Return the [X, Y] coordinate for the center point of the cell that contains the specified text.  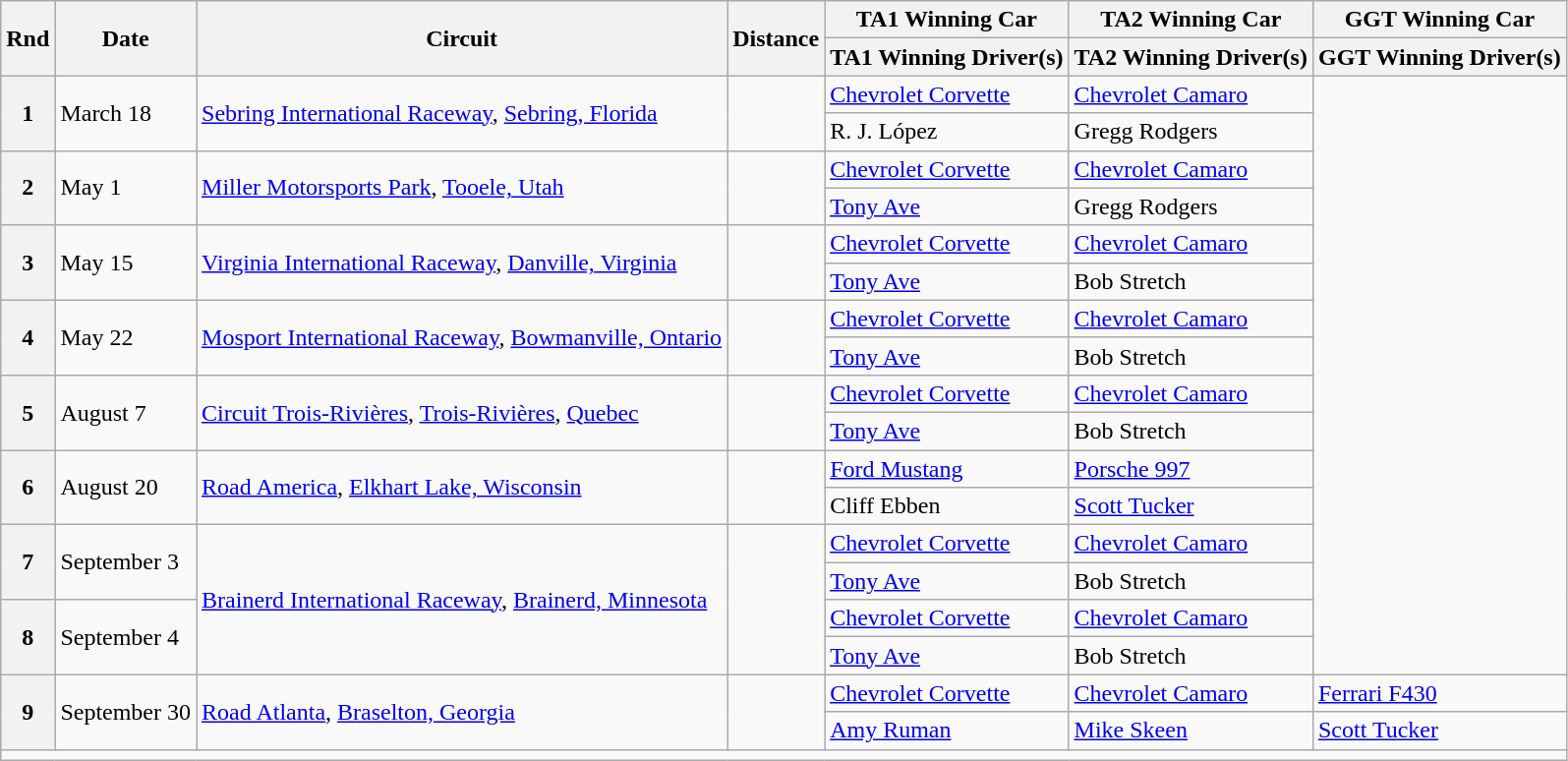
3 [28, 263]
September 30 [126, 712]
Brainerd International Raceway, Brainerd, Minnesota [462, 600]
Circuit Trois-Rivières, Trois-Rivières, Quebec [462, 412]
Porsche 997 [1191, 469]
May 1 [126, 188]
August 7 [126, 412]
Road Atlanta, Braselton, Georgia [462, 712]
GGT Winning Driver(s) [1439, 57]
September 4 [126, 637]
GGT Winning Car [1439, 20]
August 20 [126, 488]
6 [28, 488]
1 [28, 113]
Circuit [462, 38]
Ferrari F430 [1439, 693]
Ford Mustang [947, 469]
March 18 [126, 113]
Rnd [28, 38]
TA2 Winning Driver(s) [1191, 57]
Distance [777, 38]
5 [28, 412]
8 [28, 637]
TA2 Winning Car [1191, 20]
Cliff Ebben [947, 506]
Date [126, 38]
4 [28, 337]
May 22 [126, 337]
9 [28, 712]
Miller Motorsports Park, Tooele, Utah [462, 188]
Sebring International Raceway, Sebring, Florida [462, 113]
TA1 Winning Driver(s) [947, 57]
Virginia International Raceway, Danville, Virginia [462, 263]
7 [28, 562]
Mosport International Raceway, Bowmanville, Ontario [462, 337]
Amy Ruman [947, 731]
Mike Skeen [1191, 731]
May 15 [126, 263]
September 3 [126, 562]
Road America, Elkhart Lake, Wisconsin [462, 488]
TA1 Winning Car [947, 20]
R. J. López [947, 132]
2 [28, 188]
